Search for the cell housing the specified text and yield its [X, Y] center coordinate. 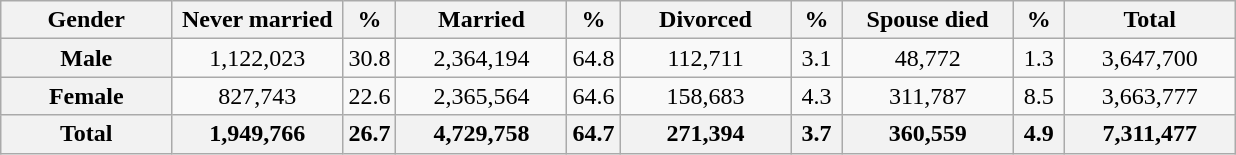
3,647,700 [1150, 58]
Spouse died [928, 20]
64.6 [594, 96]
64.7 [594, 134]
1,949,766 [258, 134]
4.9 [1038, 134]
30.8 [370, 58]
2,364,194 [482, 58]
Male [86, 58]
8.5 [1038, 96]
3,663,777 [1150, 96]
Gender [86, 20]
Female [86, 96]
Never married [258, 20]
22.6 [370, 96]
1,122,023 [258, 58]
3.1 [816, 58]
2,365,564 [482, 96]
48,772 [928, 58]
7,311,477 [1150, 134]
360,559 [928, 134]
112,711 [706, 58]
827,743 [258, 96]
64.8 [594, 58]
3.7 [816, 134]
Married [482, 20]
311,787 [928, 96]
26.7 [370, 134]
271,394 [706, 134]
158,683 [706, 96]
1.3 [1038, 58]
4,729,758 [482, 134]
Divorced [706, 20]
4.3 [816, 96]
